For the text-containing cell, return its midpoint in (X, Y) coordinate format. 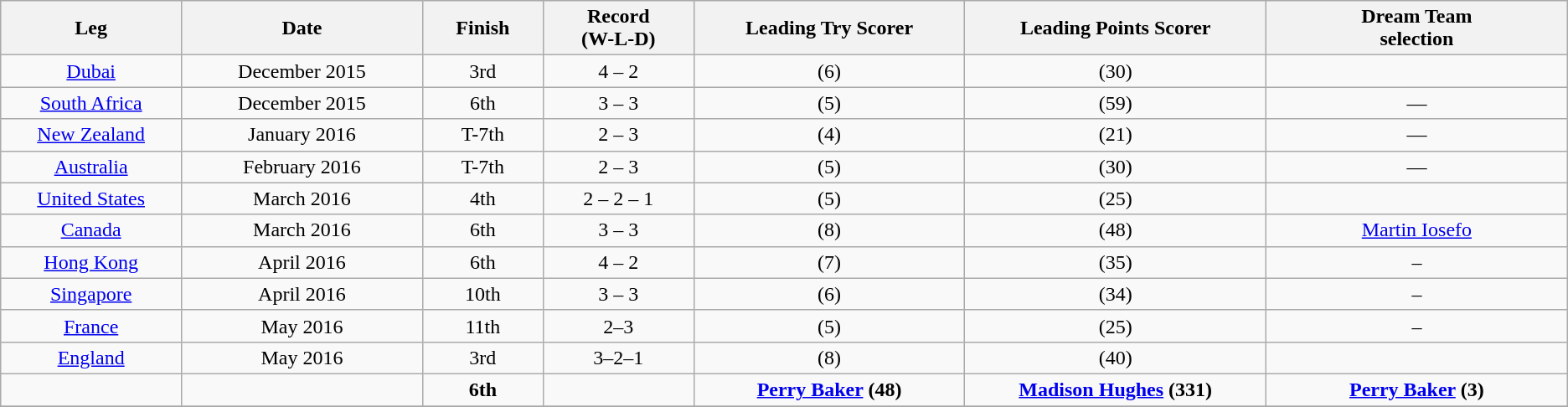
Martin Iosefo (1417, 230)
(59) (1116, 103)
(4) (829, 135)
(40) (1116, 358)
10th (482, 294)
(48) (1116, 230)
February 2016 (302, 167)
New Zealand (91, 135)
Perry Baker (3) (1417, 389)
Hong Kong (91, 262)
Perry Baker (48) (829, 389)
Date (302, 28)
(21) (1116, 135)
4th (482, 198)
Dubai (91, 71)
England (91, 358)
(35) (1116, 262)
Finish (482, 28)
January 2016 (302, 135)
(34) (1116, 294)
Record (W-L-D) (618, 28)
2 – 2 – 1 (618, 198)
Leading Try Scorer (829, 28)
(7) (829, 262)
Madison Hughes (331) (1116, 389)
Canada (91, 230)
United States (91, 198)
Dream Team selection (1417, 28)
Leg (91, 28)
France (91, 326)
South Africa (91, 103)
Leading Points Scorer (1116, 28)
Australia (91, 167)
Singapore (91, 294)
11th (482, 326)
3–2–1 (618, 358)
2–3 (618, 326)
